From the cell containing the given text, extract its center point as (x, y) coordinate. 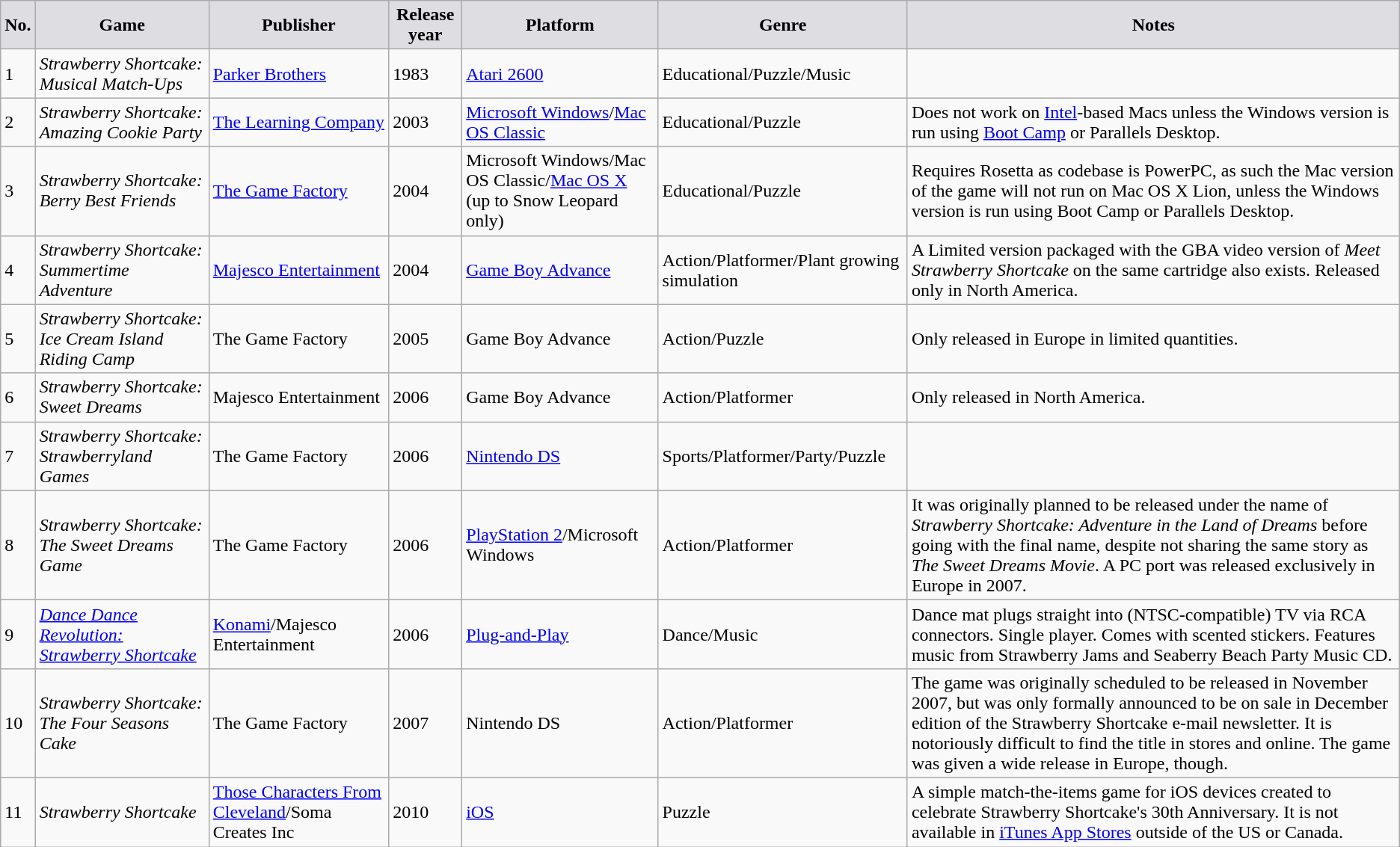
8 (18, 545)
Plug-and-Play (560, 634)
Only released in Europe in limited quantities. (1153, 339)
4 (18, 270)
Atari 2600 (560, 73)
1 (18, 73)
Puzzle (782, 812)
Action/Platformer/Plant growing simulation (782, 270)
Strawberry Shortcake: Musical Match-Ups (122, 73)
1983 (426, 73)
6 (18, 398)
Educational/Puzzle/Music (782, 73)
Strawberry Shortcake: The Sweet Dreams Game (122, 545)
Strawberry Shortcake (122, 812)
9 (18, 634)
Microsoft Windows/Mac OS Classic (560, 123)
Action/Puzzle (782, 339)
Dance Dance Revolution: Strawberry Shortcake (122, 634)
Strawberry Shortcake: Ice Cream Island Riding Camp (122, 339)
Sports/Platformer/Party/Puzzle (782, 456)
Publisher (298, 25)
The Learning Company (298, 123)
11 (18, 812)
Dance/Music (782, 634)
Notes (1153, 25)
2003 (426, 123)
Parker Brothers (298, 73)
Genre (782, 25)
Only released in North America. (1153, 398)
Platform (560, 25)
Strawberry Shortcake: Strawberryland Games (122, 456)
2007 (426, 723)
2005 (426, 339)
Strawberry Shortcake: Amazing Cookie Party (122, 123)
Release year (426, 25)
PlayStation 2/Microsoft Windows (560, 545)
Strawberry Shortcake: Summertime Adventure (122, 270)
2010 (426, 812)
Does not work on Intel-based Macs unless the Windows version is run using Boot Camp or Parallels Desktop. (1153, 123)
5 (18, 339)
iOS (560, 812)
No. (18, 25)
3 (18, 191)
Microsoft Windows/Mac OS Classic/Mac OS X (up to Snow Leopard only) (560, 191)
Strawberry Shortcake: Sweet Dreams (122, 398)
Game (122, 25)
2 (18, 123)
Strawberry Shortcake: Berry Best Friends (122, 191)
7 (18, 456)
10 (18, 723)
Those Characters From Cleveland/Soma Creates Inc (298, 812)
Strawberry Shortcake: The Four Seasons Cake (122, 723)
A Limited version packaged with the GBA video version of Meet Strawberry Shortcake on the same cartridge also exists. Released only in North America. (1153, 270)
Konami/Majesco Entertainment (298, 634)
